Return the (x, y) coordinate for the center point of the cell that contains the specified text.  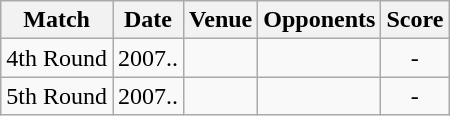
Opponents (320, 20)
5th Round (57, 96)
Match (57, 20)
4th Round (57, 58)
Score (415, 20)
Date (148, 20)
Venue (221, 20)
